Pinpoint the cell where the given text exists, returning its [x, y] midpoint coordinate. 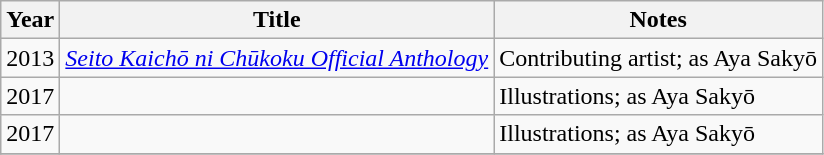
Seito Kaichō ni Chūkoku Official Anthology [277, 58]
2013 [30, 58]
Notes [658, 20]
Title [277, 20]
Year [30, 20]
Contributing artist; as Aya Sakyō [658, 58]
